Determine the [x, y] coordinate at the center of the cell enclosing the given text.  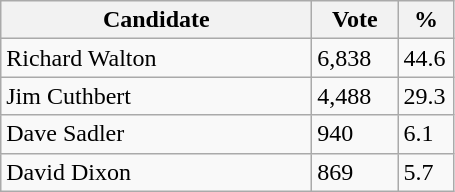
940 [355, 134]
6.1 [426, 134]
Candidate [156, 20]
Jim Cuthbert [156, 96]
Vote [355, 20]
869 [355, 172]
Dave Sadler [156, 134]
Richard Walton [156, 58]
6,838 [355, 58]
4,488 [355, 96]
44.6 [426, 58]
29.3 [426, 96]
David Dixon [156, 172]
5.7 [426, 172]
% [426, 20]
